Identify which cell holds the provided text, then report its (x, y) central coordinate. 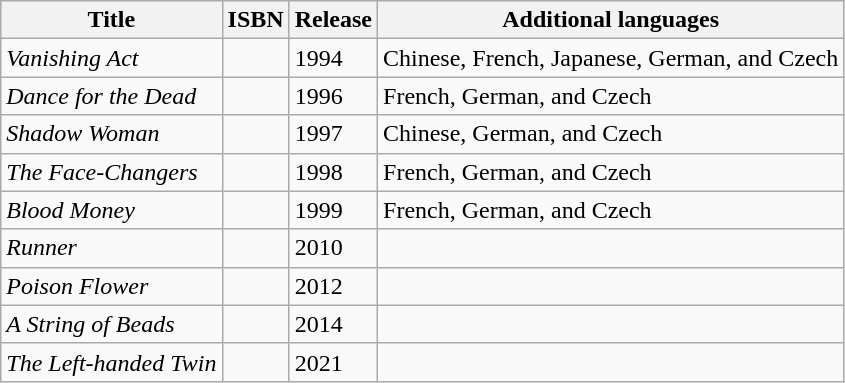
1999 (333, 210)
Title (112, 20)
1996 (333, 96)
Chinese, German, and Czech (611, 134)
2012 (333, 286)
Dance for the Dead (112, 96)
Poison Flower (112, 286)
1998 (333, 172)
Blood Money (112, 210)
The Face-Changers (112, 172)
2021 (333, 362)
Chinese, French, Japanese, German, and Czech (611, 58)
Vanishing Act (112, 58)
Runner (112, 248)
Release (333, 20)
A String of Beads (112, 324)
Shadow Woman (112, 134)
Additional languages (611, 20)
2014 (333, 324)
1997 (333, 134)
The Left-handed Twin (112, 362)
1994 (333, 58)
2010 (333, 248)
ISBN (256, 20)
